Return (X, Y) of the center of cell containing provided text 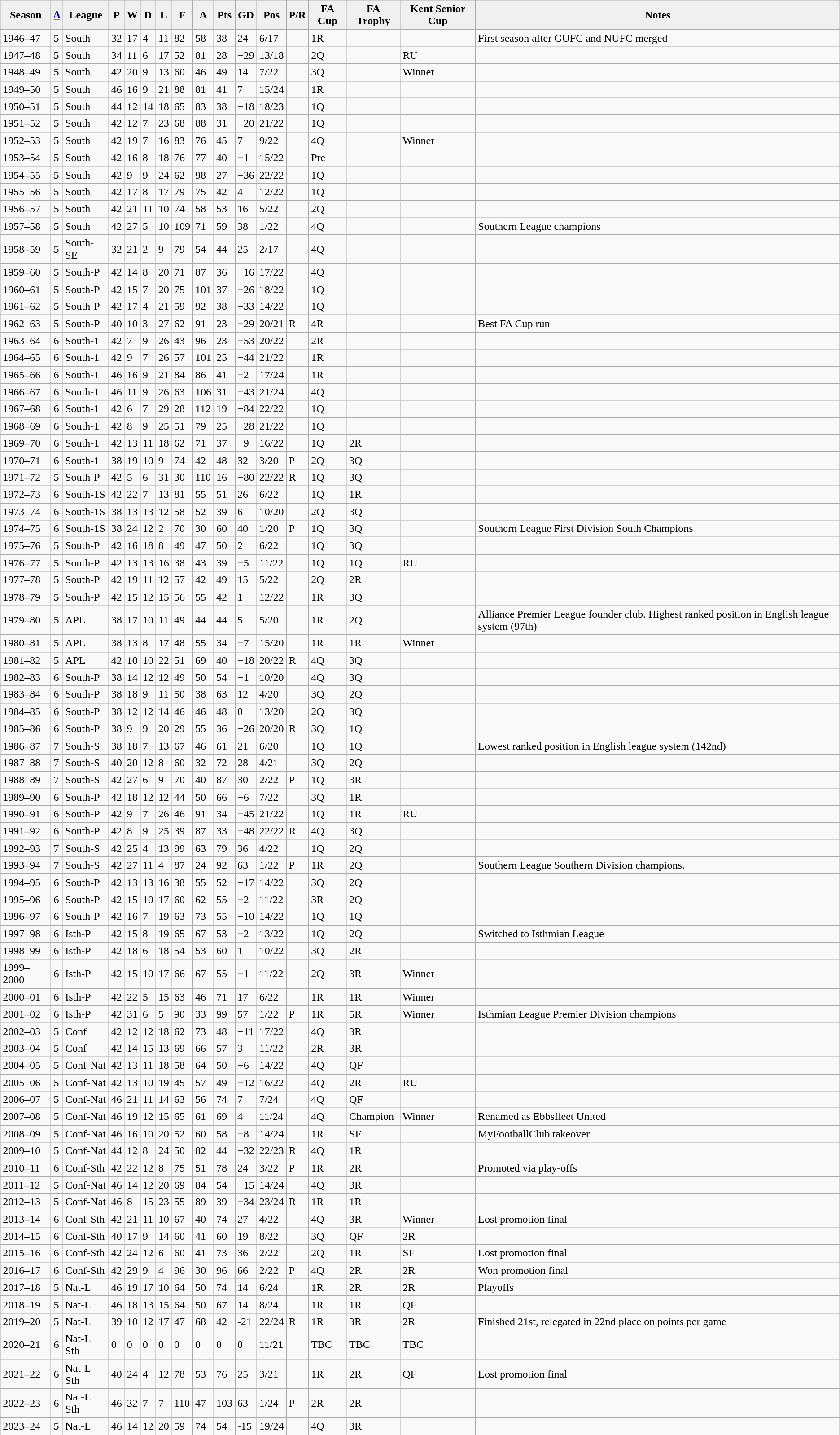
1996–97 (26, 917)
Best FA Cup run (658, 324)
−5 (246, 563)
−9 (246, 443)
22/24 (271, 1321)
13/20 (271, 711)
2006–07 (26, 1100)
6/20 (271, 746)
3/20 (271, 460)
1949–50 (26, 89)
2004–05 (26, 1065)
1953–54 (26, 158)
18/22 (271, 290)
Southern League Southern Division champions. (658, 865)
1968–69 (26, 426)
77 (203, 158)
3/22 (271, 1168)
2022–23 (26, 1403)
15/20 (271, 643)
3/21 (271, 1374)
15/24 (271, 89)
−32 (246, 1151)
MyFootballClub takeover (658, 1134)
1/24 (271, 1403)
−10 (246, 917)
1975–76 (26, 546)
109 (182, 226)
1995–96 (26, 900)
P/R (297, 15)
20/20 (271, 728)
1994–95 (26, 882)
106 (203, 392)
11/21 (271, 1345)
Renamed as Ebbsfleet United (658, 1117)
Pts (224, 15)
4/20 (271, 694)
6/24 (271, 1287)
−36 (246, 175)
2021–22 (26, 1374)
∆ (57, 15)
Alliance Premier League founder club. Highest ranked position in English league system (97th) (658, 620)
1989–90 (26, 797)
1985–86 (26, 728)
Switched to Isthmian League (658, 934)
1954–55 (26, 175)
2002–03 (26, 1031)
GD (246, 15)
−45 (246, 814)
19/24 (271, 1426)
15/22 (271, 158)
FA Cup (328, 15)
-21 (246, 1321)
−44 (246, 358)
1982–83 (26, 677)
2023–24 (26, 1426)
1967–68 (26, 409)
1963–64 (26, 341)
1947–48 (26, 55)
112 (203, 409)
1965–66 (26, 375)
1981–82 (26, 660)
4R (328, 324)
−43 (246, 392)
21/24 (271, 392)
2016–17 (26, 1270)
1991–92 (26, 831)
−84 (246, 409)
9/22 (271, 140)
22/23 (271, 1151)
1997–98 (26, 934)
−8 (246, 1134)
23/24 (271, 1202)
90 (182, 1014)
Southern League champions (658, 226)
2018–19 (26, 1304)
Pos (271, 15)
18/23 (271, 106)
Pre (328, 158)
Isthmian League Premier Division champions (658, 1014)
1973–74 (26, 511)
2008–09 (26, 1134)
A (203, 15)
20/21 (271, 324)
1990–91 (26, 814)
South-SE (86, 250)
1974–75 (26, 529)
1983–84 (26, 694)
1976–77 (26, 563)
−33 (246, 307)
−80 (246, 477)
1970–71 (26, 460)
4/21 (271, 763)
1969–70 (26, 443)
1952–53 (26, 140)
1992–93 (26, 848)
−28 (246, 426)
1958–59 (26, 250)
1960–61 (26, 290)
1980–81 (26, 643)
Notes (658, 15)
1948–49 (26, 72)
−34 (246, 1202)
5/20 (271, 620)
5R (373, 1014)
Kent Senior Cup (438, 15)
−15 (246, 1185)
17/24 (271, 375)
13/22 (271, 934)
−20 (246, 123)
2014–15 (26, 1236)
−17 (246, 882)
2000–01 (26, 997)
2/17 (271, 250)
10/22 (271, 951)
1957–58 (26, 226)
League (86, 15)
−16 (246, 272)
1972–73 (26, 494)
FA Trophy (373, 15)
1950–51 (26, 106)
2001–02 (26, 1014)
1959–60 (26, 272)
72 (224, 763)
11/24 (271, 1117)
−48 (246, 831)
1988–89 (26, 780)
86 (203, 375)
2003–04 (26, 1048)
13/18 (271, 55)
8/22 (271, 1236)
1998–99 (26, 951)
1/20 (271, 529)
Season (26, 15)
1961–62 (26, 307)
1955–56 (26, 192)
2005–06 (26, 1082)
2007–08 (26, 1117)
1993–94 (26, 865)
1966–67 (26, 392)
Champion (373, 1117)
1962–63 (26, 324)
F (182, 15)
2011–12 (26, 1185)
Won promotion final (658, 1270)
1979–80 (26, 620)
2015–16 (26, 1253)
2019–20 (26, 1321)
-15 (246, 1426)
W (132, 15)
6/17 (271, 38)
1971–72 (26, 477)
1946–47 (26, 38)
D (148, 15)
98 (203, 175)
−7 (246, 643)
Promoted via play-offs (658, 1168)
L (163, 15)
Finished 21st, relegated in 22nd place on points per game (658, 1321)
First season after GUFC and NUFC merged (658, 38)
1956–57 (26, 209)
1987–88 (26, 763)
1977–78 (26, 580)
2020–21 (26, 1345)
Southern League First Division South Champions (658, 529)
1999–2000 (26, 974)
1978–79 (26, 597)
2012–13 (26, 1202)
2013–14 (26, 1219)
Lowest ranked position in English league system (142nd) (658, 746)
2010–11 (26, 1168)
1951–52 (26, 123)
−53 (246, 341)
Playoffs (658, 1287)
1984–85 (26, 711)
103 (224, 1403)
1964–65 (26, 358)
89 (203, 1202)
7/24 (271, 1100)
1986–87 (26, 746)
−11 (246, 1031)
−12 (246, 1082)
8/24 (271, 1304)
2017–18 (26, 1287)
2009–10 (26, 1151)
